Return the [X, Y] coordinate for the center point of the cell that contains the specified text.  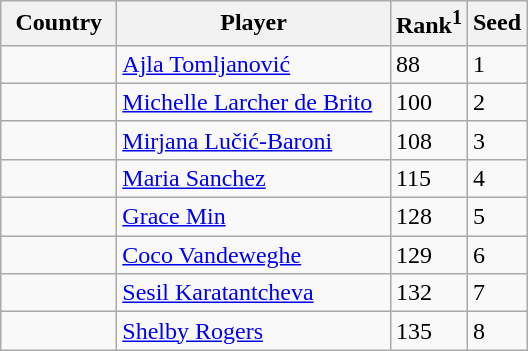
5 [496, 217]
3 [496, 140]
Mirjana Lučić-Baroni [254, 140]
7 [496, 293]
108 [428, 140]
132 [428, 293]
4 [496, 178]
2 [496, 102]
88 [428, 64]
100 [428, 102]
Grace Min [254, 217]
Seed [496, 24]
Player [254, 24]
135 [428, 331]
128 [428, 217]
Sesil Karatantcheva [254, 293]
8 [496, 331]
Shelby Rogers [254, 331]
Maria Sanchez [254, 178]
Country [59, 24]
Michelle Larcher de Brito [254, 102]
Rank1 [428, 24]
1 [496, 64]
115 [428, 178]
129 [428, 255]
6 [496, 255]
Coco Vandeweghe [254, 255]
Ajla Tomljanović [254, 64]
